Pinpoint the cell where the given text exists, returning its [X, Y] midpoint coordinate. 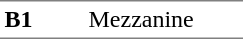
Mezzanine [164, 20]
B1 [42, 20]
